Search for the cell housing the specified text and yield its [x, y] center coordinate. 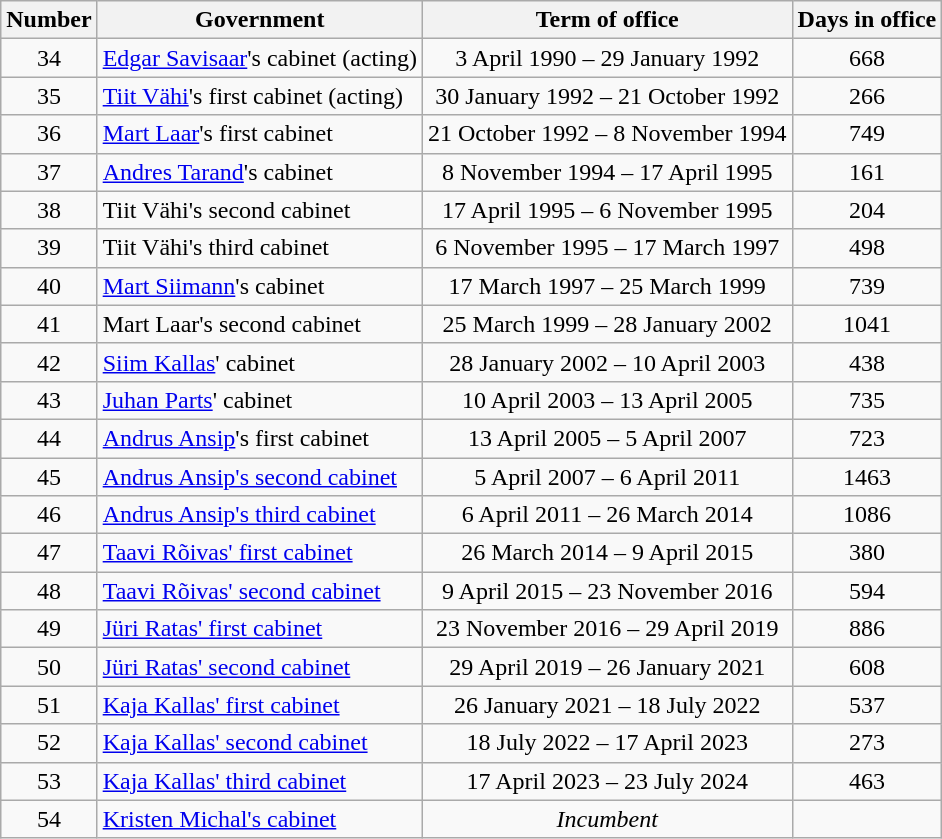
21 October 1992 – 8 November 1994 [607, 134]
52 [49, 743]
25 March 1999 – 28 January 2002 [607, 324]
739 [867, 286]
26 January 2021 – 18 July 2022 [607, 705]
Andrus Ansip's first cabinet [260, 438]
30 January 1992 – 21 October 1992 [607, 96]
1463 [867, 477]
Kaja Kallas' second cabinet [260, 743]
44 [49, 438]
749 [867, 134]
Number [49, 20]
6 April 2011 – 26 March 2014 [607, 515]
Siim Kallas' cabinet [260, 362]
46 [49, 515]
594 [867, 591]
Mart Siimann's cabinet [260, 286]
1041 [867, 324]
47 [49, 553]
Tiit Vähi's first cabinet (acting) [260, 96]
723 [867, 438]
43 [49, 400]
17 March 1997 – 25 March 1999 [607, 286]
498 [867, 248]
Kaja Kallas' first cabinet [260, 705]
18 July 2022 – 17 April 2023 [607, 743]
6 November 1995 – 17 March 1997 [607, 248]
Jüri Ratas' first cabinet [260, 629]
Edgar Savisaar's cabinet (acting) [260, 58]
23 November 2016 – 29 April 2019 [607, 629]
438 [867, 362]
45 [49, 477]
886 [867, 629]
273 [867, 743]
49 [49, 629]
Term of office [607, 20]
Kaja Kallas' third cabinet [260, 781]
34 [49, 58]
17 April 1995 – 6 November 1995 [607, 210]
Tiit Vähi's third cabinet [260, 248]
39 [49, 248]
35 [49, 96]
5 April 2007 – 6 April 2011 [607, 477]
41 [49, 324]
40 [49, 286]
Mart Laar's first cabinet [260, 134]
Kristen Michal's cabinet [260, 819]
51 [49, 705]
Mart Laar's second cabinet [260, 324]
37 [49, 172]
54 [49, 819]
42 [49, 362]
13 April 2005 – 5 April 2007 [607, 438]
Taavi Rõivas' second cabinet [260, 591]
Incumbent [607, 819]
537 [867, 705]
Jüri Ratas' second cabinet [260, 667]
Government [260, 20]
26 March 2014 – 9 April 2015 [607, 553]
Taavi Rõivas' first cabinet [260, 553]
38 [49, 210]
266 [867, 96]
1086 [867, 515]
Andres Tarand's cabinet [260, 172]
Days in office [867, 20]
10 April 2003 – 13 April 2005 [607, 400]
668 [867, 58]
608 [867, 667]
50 [49, 667]
Andrus Ansip's third cabinet [260, 515]
463 [867, 781]
48 [49, 591]
Tiit Vähi's second cabinet [260, 210]
17 April 2023 – 23 July 2024 [607, 781]
29 April 2019 – 26 January 2021 [607, 667]
3 April 1990 – 29 January 1992 [607, 58]
161 [867, 172]
9 April 2015 – 23 November 2016 [607, 591]
Andrus Ansip's second cabinet [260, 477]
28 January 2002 – 10 April 2003 [607, 362]
Juhan Parts' cabinet [260, 400]
204 [867, 210]
380 [867, 553]
36 [49, 134]
53 [49, 781]
8 November 1994 – 17 April 1995 [607, 172]
735 [867, 400]
